Search for the cell housing the specified text and yield its (X, Y) center coordinate. 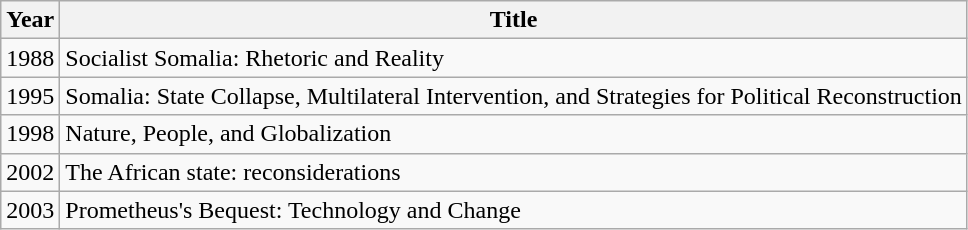
Somalia: State Collapse, Multilateral Intervention, and Strategies for Political Reconstruction (514, 96)
1988 (30, 58)
Socialist Somalia: Rhetoric and Reality (514, 58)
The African state: reconsiderations (514, 172)
2003 (30, 210)
Title (514, 20)
2002 (30, 172)
Prometheus's Bequest: Technology and Change (514, 210)
1998 (30, 134)
1995 (30, 96)
Year (30, 20)
Nature, People, and Globalization (514, 134)
